Return the (x, y) coordinate for the center point of the cell that contains the specified text.  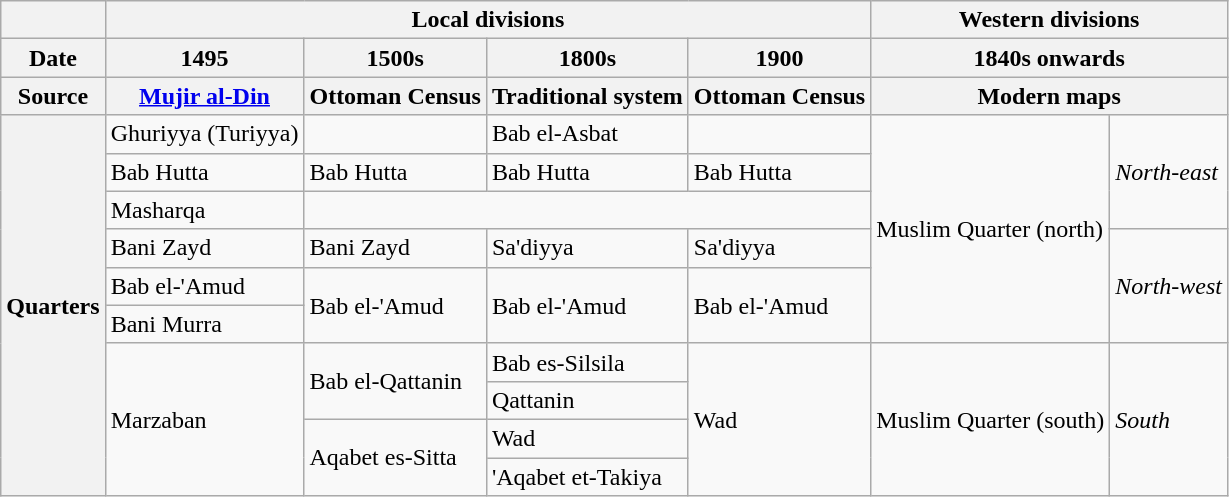
Bab el-Asbat (587, 134)
Bab el-Qattanin (395, 381)
Traditional system (587, 96)
'Aqabet et-Takiya (587, 477)
Modern maps (1050, 96)
Mujir al-Din (204, 96)
Quarters (53, 306)
Local divisions (488, 20)
1900 (779, 58)
Source (53, 96)
South (1169, 419)
Masharqa (204, 210)
Muslim Quarter (north) (990, 229)
Qattanin (587, 400)
1840s onwards (1050, 58)
Marzaban (204, 419)
Bab es-Silsila (587, 362)
North-west (1169, 286)
Muslim Quarter (south) (990, 419)
1800s (587, 58)
1495 (204, 58)
Date (53, 58)
1500s (395, 58)
Aqabet es-Sitta (395, 457)
North-east (1169, 172)
Ghuriyya (Turiyya) (204, 134)
Bani Murra (204, 324)
Western divisions (1050, 20)
